Capture the cell that displays the provided text and extract its (x, y) central coordinate. 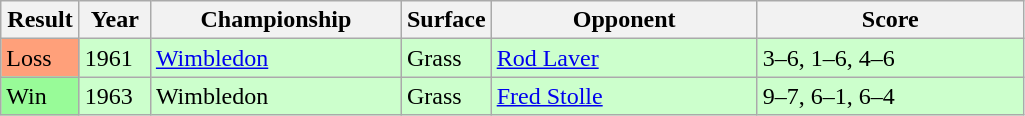
Result (40, 20)
Year (114, 20)
Championship (276, 20)
1963 (114, 96)
Surface (446, 20)
Opponent (624, 20)
Rod Laver (624, 58)
3–6, 1–6, 4–6 (890, 58)
Score (890, 20)
Loss (40, 58)
1961 (114, 58)
Win (40, 96)
9–7, 6–1, 6–4 (890, 96)
Fred Stolle (624, 96)
